Provide the (x, y) coordinate of the cell's center where the given text is located.  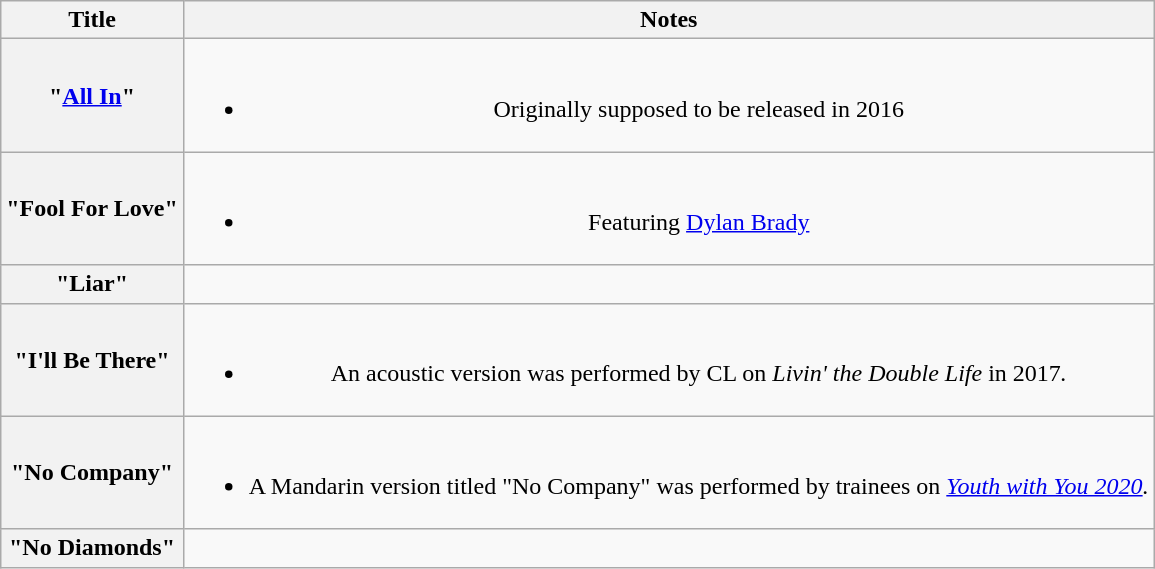
"All In" (92, 96)
A Mandarin version titled "No Company" was performed by trainees on Youth with You 2020. (668, 472)
"I'll Be There" (92, 360)
Featuring Dylan Brady (668, 208)
"No Diamonds" (92, 548)
Originally supposed to be released in 2016 (668, 96)
Title (92, 20)
An acoustic version was performed by CL on Livin' the Double Life in 2017. (668, 360)
Notes (668, 20)
"Fool For Love" (92, 208)
"No Company" (92, 472)
"Liar" (92, 284)
